Find where the given text appears and provide that cell's center as [X, Y] coordinate. 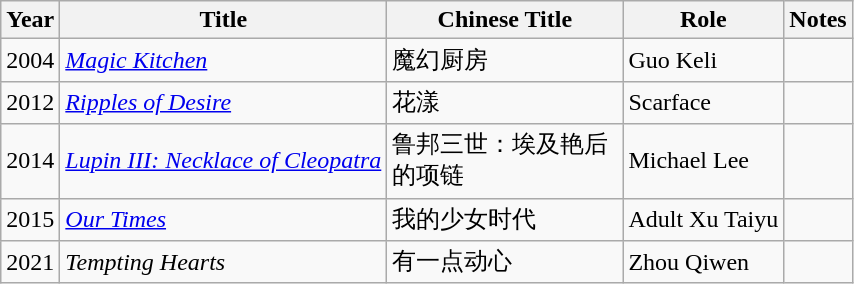
Year [30, 20]
Notes [818, 20]
Magic Kitchen [224, 60]
Our Times [224, 220]
Ripples of Desire [224, 102]
2012 [30, 102]
Zhou Qiwen [704, 262]
鲁邦三世：埃及艳后的项链 [505, 161]
Chinese Title [505, 20]
我的少女时代 [505, 220]
有一点动心 [505, 262]
Guo Keli [704, 60]
2015 [30, 220]
Scarface [704, 102]
Title [224, 20]
Adult Xu Taiyu [704, 220]
Lupin III: Necklace of Cleopatra [224, 161]
Michael Lee [704, 161]
Tempting Hearts [224, 262]
2014 [30, 161]
Role [704, 20]
花漾 [505, 102]
魔幻厨房 [505, 60]
2021 [30, 262]
2004 [30, 60]
